Pinpoint the cell where the given text exists, returning its [X, Y] midpoint coordinate. 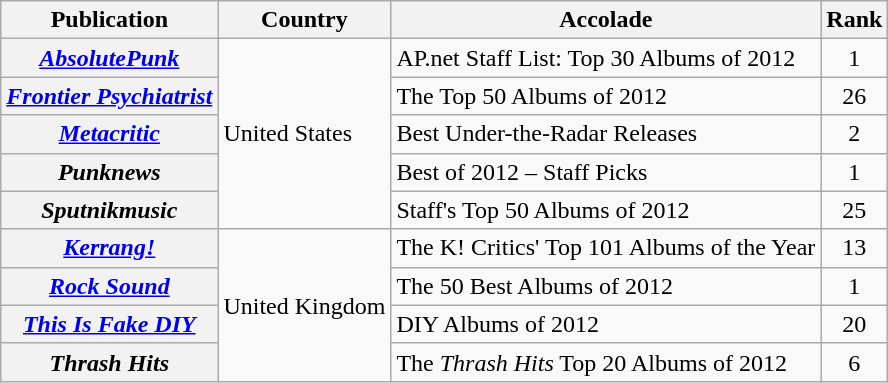
Kerrang! [110, 248]
The Top 50 Albums of 2012 [606, 96]
Sputnikmusic [110, 210]
United Kingdom [304, 305]
Metacritic [110, 134]
The 50 Best Albums of 2012 [606, 286]
Thrash Hits [110, 362]
26 [854, 96]
Frontier Psychiatrist [110, 96]
Country [304, 20]
20 [854, 324]
Rock Sound [110, 286]
Publication [110, 20]
Best Under-the-Radar Releases [606, 134]
This Is Fake DIY [110, 324]
25 [854, 210]
Staff's Top 50 Albums of 2012 [606, 210]
Accolade [606, 20]
AbsolutePunk [110, 58]
DIY Albums of 2012 [606, 324]
United States [304, 134]
Punknews [110, 172]
Rank [854, 20]
2 [854, 134]
AP.net Staff List: Top 30 Albums of 2012 [606, 58]
The K! Critics' Top 101 Albums of the Year [606, 248]
The Thrash Hits Top 20 Albums of 2012 [606, 362]
Best of 2012 – Staff Picks [606, 172]
6 [854, 362]
13 [854, 248]
